Provide the [X, Y] coordinate of the cell's center where the given text is located.  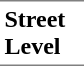
Street Level [42, 33]
